Provide the [X, Y] coordinate of the cell's center where the given text is located.  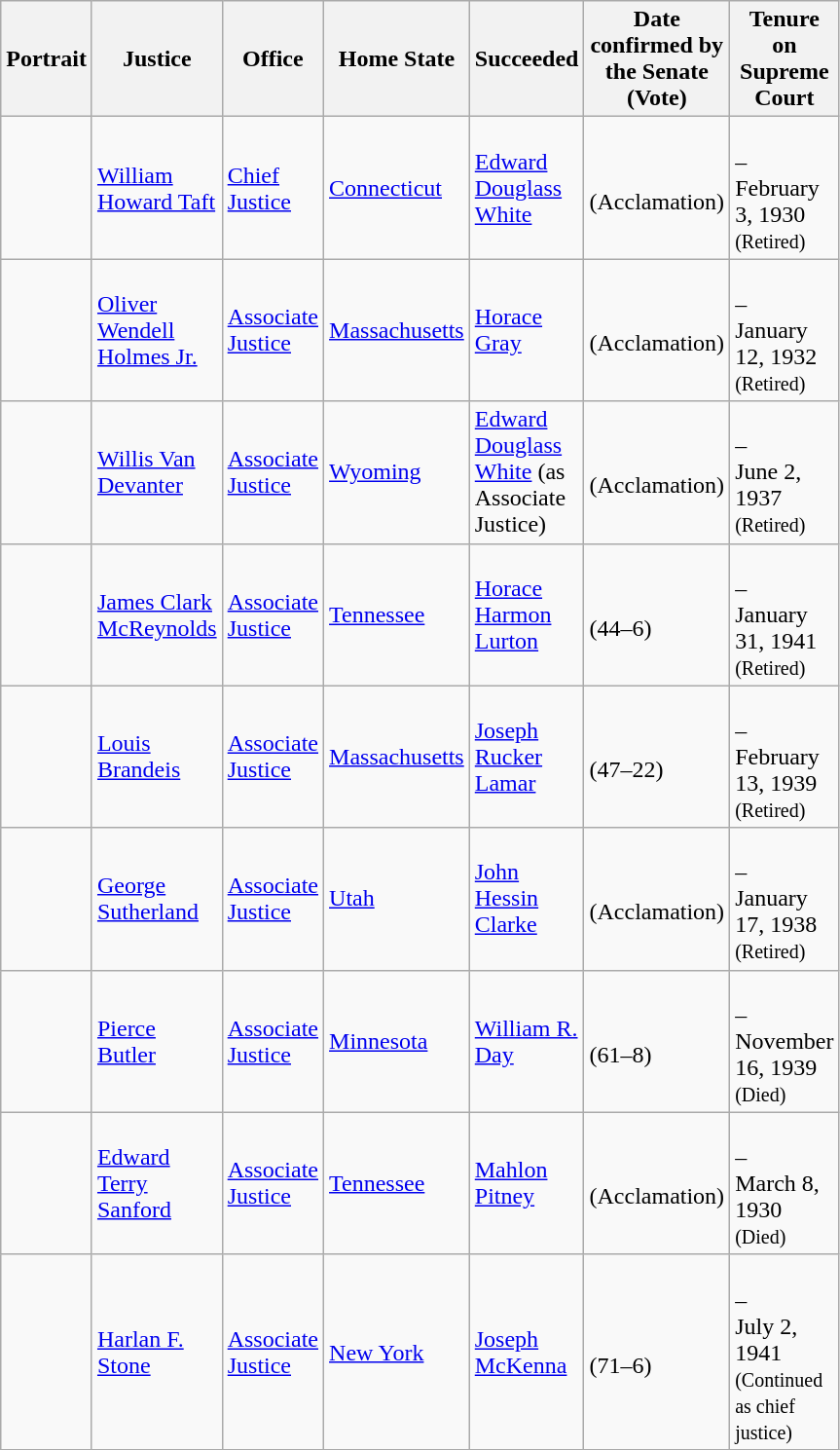
Louis Brandeis [157, 757]
Connecticut [397, 188]
–February 3, 1930(Retired) [785, 188]
–November 16, 1939(Died) [785, 1041]
–February 13, 1939(Retired) [785, 757]
William Howard Taft [157, 188]
–June 2, 1937(Retired) [785, 472]
Tenure on Supreme Court [785, 58]
Oliver Wendell Holmes Jr. [157, 330]
Justice [157, 58]
–January 31, 1941(Retired) [785, 614]
Office [273, 58]
Horace Gray [527, 330]
Date confirmed by the Senate(Vote) [657, 58]
Pierce Butler [157, 1041]
Horace Harmon Lurton [527, 614]
Chief Justice [273, 188]
Wyoming [397, 472]
Succeeded [527, 58]
Minnesota [397, 1041]
Mahlon Pitney [527, 1183]
–July 2, 1941(Continued as chief justice) [785, 1352]
–January 17, 1938(Retired) [785, 899]
Edward Douglass White [527, 188]
Home State [397, 58]
Edward Douglass White (as Associate Justice) [527, 472]
New York [397, 1352]
Joseph McKenna [527, 1352]
George Sutherland [157, 899]
Portrait [47, 58]
(47–22) [657, 757]
(61–8) [657, 1041]
Willis Van Devanter [157, 472]
Utah [397, 899]
James Clark McReynolds [157, 614]
Harlan F. Stone [157, 1352]
(71–6) [657, 1352]
Edward Terry Sanford [157, 1183]
(44–6) [657, 614]
William R. Day [527, 1041]
Joseph Rucker Lamar [527, 757]
John Hessin Clarke [527, 899]
–January 12, 1932(Retired) [785, 330]
–March 8, 1930(Died) [785, 1183]
